For the text-containing cell, return its midpoint in [x, y] coordinate format. 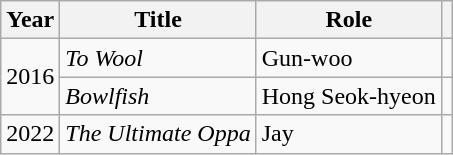
The Ultimate Oppa [158, 134]
To Wool [158, 58]
Year [30, 20]
2022 [30, 134]
Gun-woo [348, 58]
Jay [348, 134]
Hong Seok-hyeon [348, 96]
Bowlfish [158, 96]
Title [158, 20]
Role [348, 20]
2016 [30, 77]
